Locate the cell with the specified text and output its [x, y] center coordinate. 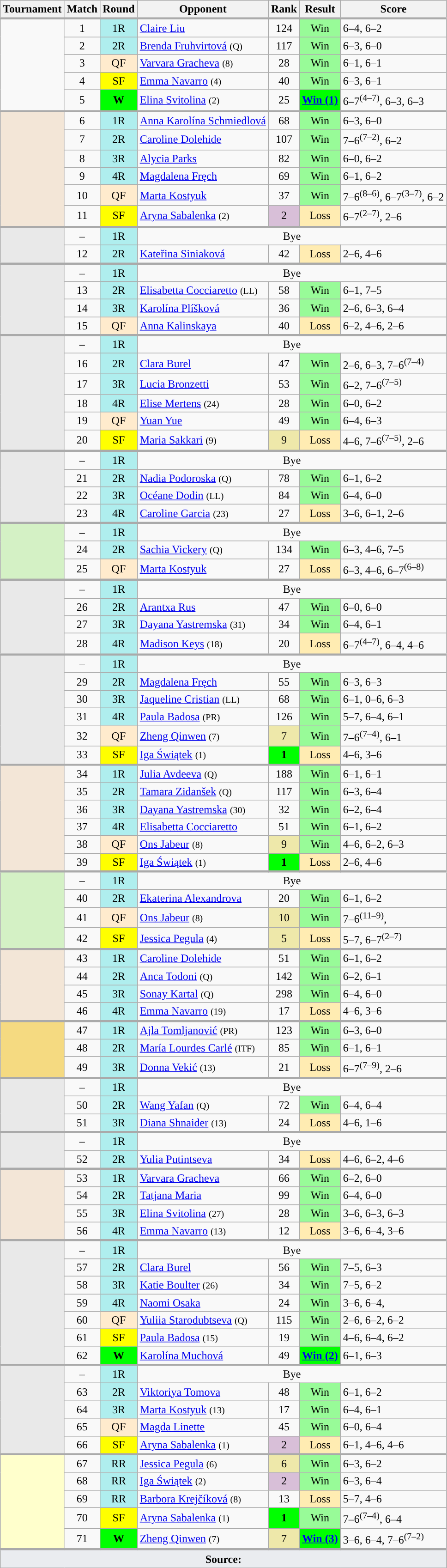
64 [82, 1410]
Elisabetta Cocciaretto [203, 827]
3–6, 6–4, 3–6 [393, 1231]
Wang Yafan (Q) [203, 1105]
8 [82, 158]
6–2, 6–1 [393, 976]
Viktoriya Tomova [203, 1392]
5–7, 6–7(2–7) [393, 938]
26 [82, 607]
Emma Navarro (4) [203, 81]
6–3, 6–2 [393, 1464]
54 [82, 1196]
Dayana Yastremska (30) [203, 809]
52 [82, 1160]
Anca Todoni (Q) [203, 976]
23 [82, 514]
84 [284, 496]
Jessica Pegula (4) [203, 938]
39 [82, 863]
46 [82, 1012]
Win (3) [320, 1539]
Elina Svitolina (2) [203, 100]
78 [284, 478]
Ekaterina Alexandrova [203, 899]
6–3, 4–6, 6–7(6–8) [393, 569]
Yuan Yue [203, 421]
85 [284, 1048]
70 [82, 1518]
Brenda Fruhvirtová (Q) [203, 46]
33 [82, 755]
2–6, 6–2, 6–2 [393, 1320]
Tournament [32, 10]
Result [320, 10]
Match [82, 10]
Score [393, 10]
6–3, 6–1 [393, 81]
6–4, 6–4 [393, 1105]
71 [82, 1539]
7–6(7–4), 6–4 [393, 1518]
3 [82, 63]
Diana Shnaider (13) [203, 1123]
Sonay Kartal (Q) [203, 994]
57 [82, 1267]
38 [82, 844]
44 [82, 976]
6–7(2–7), 2–6 [393, 216]
Paula Badosa (15) [203, 1338]
7–5, 6–3 [393, 1267]
Elisabetta Cocciaretto (LL) [203, 291]
Lucia Bronzetti [203, 384]
41 [82, 918]
Elise Mertens (24) [203, 403]
Yulia Putintseva [203, 1160]
60 [82, 1320]
35 [82, 791]
Emma Navarro (13) [203, 1231]
Dayana Yastremska (31) [203, 625]
Julia Avdeeva (Q) [203, 774]
6–7(4–7), 6–3, 6–3 [393, 100]
Magda Linette [203, 1427]
Varvara Gracheva [203, 1178]
43 [82, 958]
6–1, 4–6, 4–6 [393, 1445]
Anna Kalinskaya [203, 326]
14 [82, 308]
Jaqueline Cristian (LL) [203, 699]
3–6, 6–1, 2–6 [393, 514]
Naomi Osaka [203, 1303]
Sachia Vickery (Q) [203, 550]
65 [82, 1427]
Karolína Plíšková [203, 308]
Claire Liu [203, 28]
29 [82, 681]
7–6(7–4), 6–1 [393, 736]
30 [82, 699]
Iga Świątek (2) [203, 1481]
4–6, 6–4, 6–2 [393, 1338]
6–2, 4–6, 2–6 [393, 326]
115 [284, 1320]
107 [284, 140]
6–1, 6–3 [393, 1356]
99 [284, 1196]
6–3, 4–6, 7–5 [393, 550]
82 [284, 158]
123 [284, 1030]
6–0, 6–4 [393, 1427]
6–7(7–9), 2–6 [393, 1067]
5–7, 4–6 [393, 1499]
6–4, 6–2 [393, 28]
3–6, 6–3, 6–3 [393, 1213]
Ajla Tomljanović (PR) [203, 1030]
Maria Sakkari (9) [203, 440]
Win (2) [320, 1356]
Marta Kostyuk (13) [203, 1410]
Varvara Gracheva (8) [203, 63]
6–3, 6–3 [393, 681]
Barbora Krejčíková (8) [203, 1499]
22 [82, 496]
61 [82, 1338]
72 [284, 1105]
Jessica Pegula (6) [203, 1464]
15 [82, 326]
Anna Karolína Schmiedlová [203, 120]
Kateřina Siniaková [203, 255]
11 [82, 216]
6–2, 6–0 [393, 1178]
Nadia Podoroska (Q) [203, 478]
Donna Vekić (13) [203, 1067]
59 [82, 1303]
7–6(7–2), 6–2 [393, 140]
Aryna Sabalenka (2) [203, 216]
4–6, 6–2, 4–6 [393, 1160]
4–6, 7–6(7–5), 2–6 [393, 440]
6–4, 6–3 [393, 421]
63 [82, 1392]
4–6, 1–6 [393, 1123]
Opponent [203, 10]
67 [82, 1464]
298 [284, 994]
Rank [284, 10]
6–2, 7–6(7–5) [393, 384]
Win (1) [320, 100]
188 [284, 774]
Yuliia Starodubtseva (Q) [203, 1320]
Paula Badosa (PR) [203, 717]
3–6, 6–4, 7–6(7–2) [393, 1539]
50 [82, 1105]
6–1, 0–6, 6–3 [393, 699]
Alycia Parks [203, 158]
7–5, 6–2 [393, 1285]
Caroline Garcia (23) [203, 514]
6–2, 6–4 [393, 809]
Katie Boulter (26) [203, 1285]
31 [82, 717]
Tamara Zidanšek (Q) [203, 791]
Karolína Muchová [203, 1356]
6–1, 7–5 [393, 291]
18 [82, 403]
5–7, 6–4, 6–1 [393, 717]
62 [82, 1356]
16 [82, 364]
3–6, 6–4, [393, 1303]
4–6, 6–2, 6–3 [393, 844]
6–7(4–7), 6–4, 4–6 [393, 644]
134 [284, 550]
Elina Svitolina (27) [203, 1213]
142 [284, 976]
7–6(11–9), [393, 918]
Arantxa Rus [203, 607]
124 [284, 28]
2–6, 6–3, 6–4 [393, 308]
Océane Dodin (LL) [203, 496]
Source: [223, 1559]
126 [284, 717]
4 [82, 81]
6–0, 6–0 [393, 607]
Tatjana Maria [203, 1196]
Round [119, 10]
7–6(8–6), 6–7(3–7), 6–2 [393, 195]
María Lourdes Carlé (ITF) [203, 1048]
Madison Keys (18) [203, 644]
2–6, 6–3, 7–6(7–4) [393, 364]
Emma Navarro (19) [203, 1012]
